Scan for the cell matching the given text and deliver its (x, y) coordinate at center. 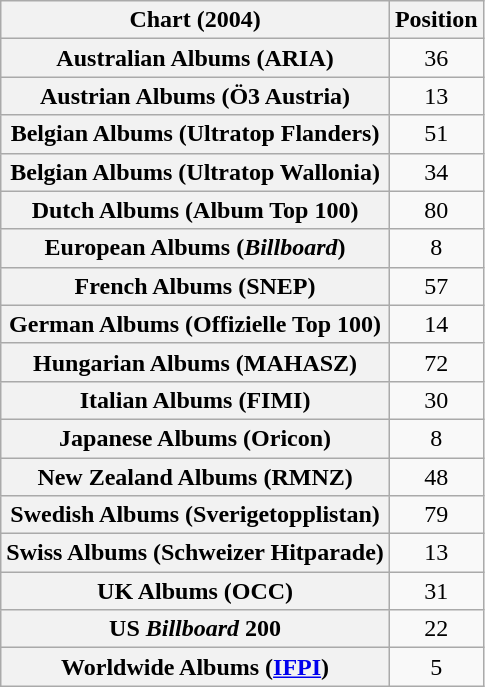
European Albums (Billboard) (196, 248)
Chart (2004) (196, 20)
Swedish Albums (Sverigetopplistan) (196, 515)
72 (436, 362)
5 (436, 667)
Position (436, 20)
14 (436, 324)
80 (436, 210)
48 (436, 477)
Dutch Albums (Album Top 100) (196, 210)
22 (436, 629)
UK Albums (OCC) (196, 591)
Hungarian Albums (MAHASZ) (196, 362)
New Zealand Albums (RMNZ) (196, 477)
Japanese Albums (Oricon) (196, 438)
US Billboard 200 (196, 629)
Belgian Albums (Ultratop Flanders) (196, 134)
57 (436, 286)
German Albums (Offizielle Top 100) (196, 324)
Austrian Albums (Ö3 Austria) (196, 96)
36 (436, 58)
79 (436, 515)
31 (436, 591)
Swiss Albums (Schweizer Hitparade) (196, 553)
French Albums (SNEP) (196, 286)
34 (436, 172)
Worldwide Albums (IFPI) (196, 667)
51 (436, 134)
Australian Albums (ARIA) (196, 58)
30 (436, 400)
Italian Albums (FIMI) (196, 400)
Belgian Albums (Ultratop Wallonia) (196, 172)
